Determine the [X, Y] coordinate at the center of the cell enclosing the given text.  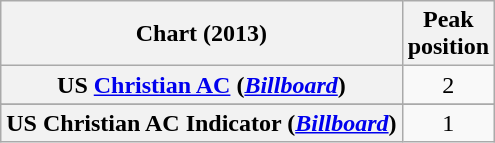
US Christian AC (Billboard) [202, 85]
US Christian AC Indicator (Billboard) [202, 123]
Peak position [448, 34]
2 [448, 85]
Chart (2013) [202, 34]
1 [448, 123]
